For the text-containing cell, return its midpoint in (x, y) coordinate format. 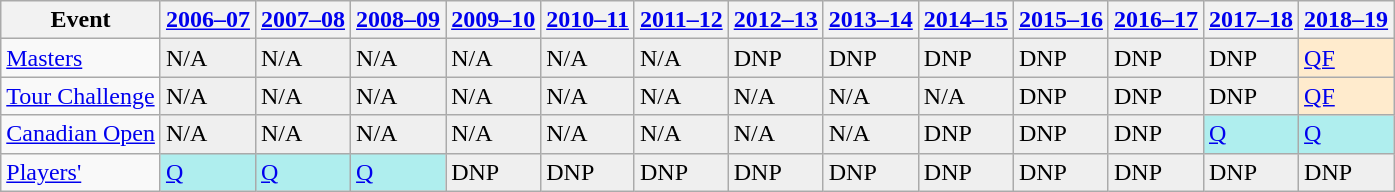
2007–08 (302, 20)
2016–17 (1156, 20)
2018–19 (1346, 20)
2009–10 (494, 20)
Event (81, 20)
2010–11 (588, 20)
2012–13 (776, 20)
2017–18 (1250, 20)
Players' (81, 172)
Tour Challenge (81, 96)
2008–09 (398, 20)
2015–16 (1060, 20)
2006–07 (208, 20)
2014–15 (966, 20)
2013–14 (870, 20)
Canadian Open (81, 134)
Masters (81, 58)
2011–12 (681, 20)
